Provide the (x, y) coordinate of the cell's center where the given text is located.  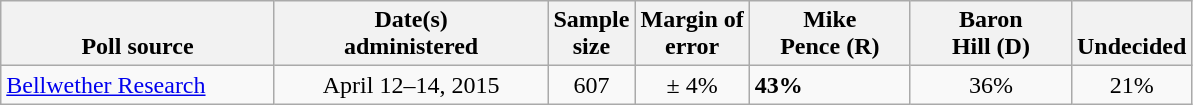
± 4% (692, 85)
607 (592, 85)
Samplesize (592, 34)
36% (990, 85)
Bellwether Research (138, 85)
BaronHill (D) (990, 34)
April 12–14, 2015 (411, 85)
43% (830, 85)
Date(s)administered (411, 34)
21% (1131, 85)
Margin oferror (692, 34)
Undecided (1131, 34)
MikePence (R) (830, 34)
Poll source (138, 34)
